Return [X, Y] of the center of cell containing provided text 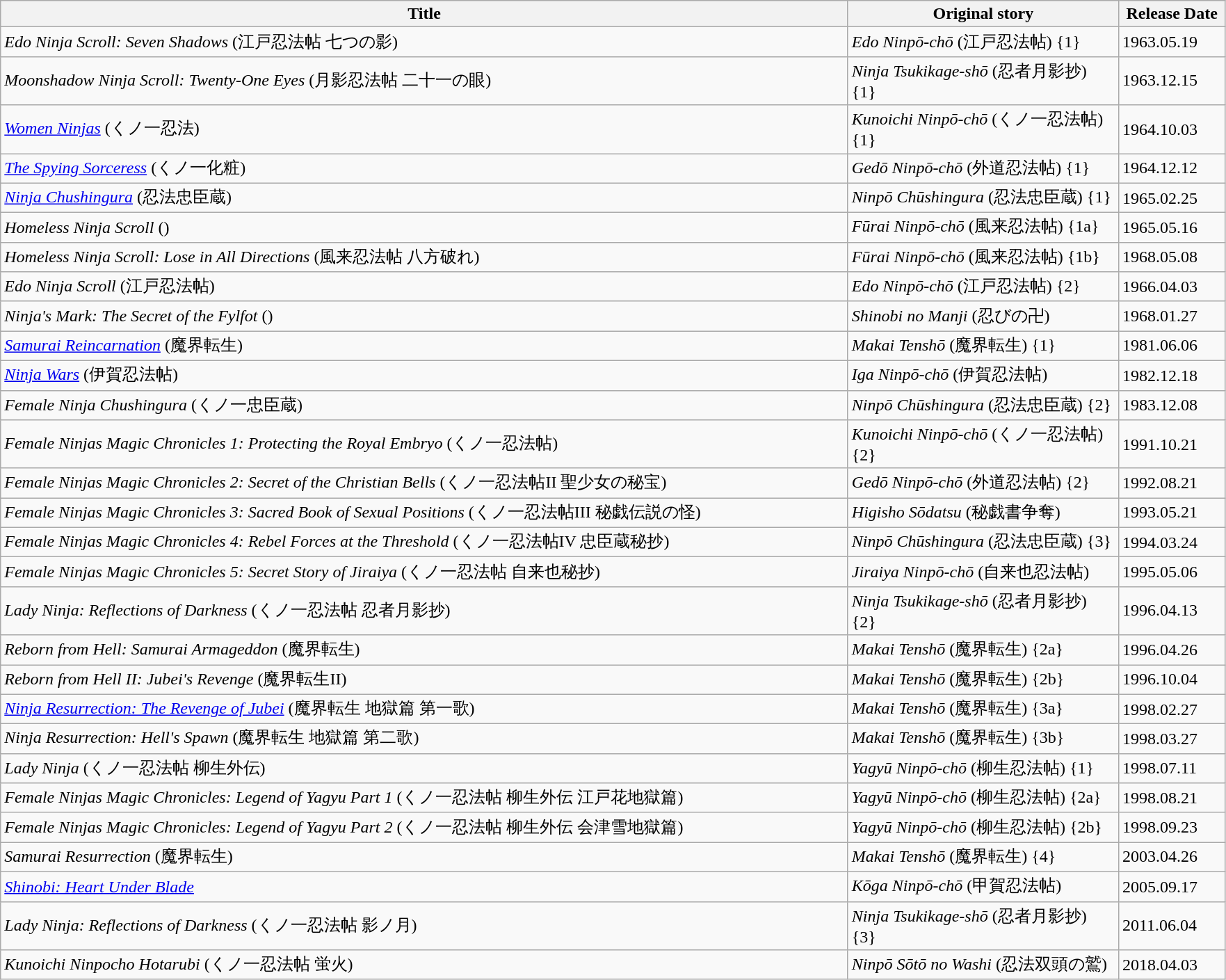
Female Ninjas Magic Chronicles 5: Secret Story of Jiraiya (くノ一忍法帖 自来也秘抄) [424, 572]
Ninja Resurrection: Hell's Spawn (魔界転生 地獄篇 第二歌) [424, 739]
Female Ninja Chushingura (くノ一忠臣蔵) [424, 405]
1993.05.21 [1172, 513]
1996.04.13 [1172, 611]
Moonshadow Ninja Scroll: Twenty-One Eyes (月影忍法帖 二十一の眼) [424, 81]
1968.05.08 [1172, 257]
Yagyū Ninpō-chō (柳生忍法帖) {2a} [983, 798]
1992.08.21 [1172, 483]
1964.10.03 [1172, 129]
Title [424, 14]
Kunoichi Ninpō-chō (くノ一忍法帖) {2} [983, 444]
Ninpō Chūshingura (忍法忠臣蔵) {1} [983, 198]
Shinobi no Manji (忍びの卍) [983, 316]
Female Ninjas Magic Chronicles: Legend of Yagyu Part 1 (くノ一忍法帖 柳生外伝 江戸花地獄篇) [424, 798]
1998.02.27 [1172, 709]
Female Ninjas Magic Chronicles 2: Secret of the Christian Bells (くノ一忍法帖II 聖少女の秘宝) [424, 483]
Samurai Resurrection (魔界転生) [424, 857]
Makai Tenshō (魔界転生) {3b} [983, 739]
Original story [983, 14]
2018.04.03 [1172, 965]
Makai Tenshō (魔界転生) {2b} [983, 680]
Homeless Ninja Scroll () [424, 228]
Shinobi: Heart Under Blade [424, 886]
1965.02.25 [1172, 198]
Ninja Resurrection: The Revenge of Jubei (魔界転生 地獄篇 第一歌) [424, 709]
The Spying Sorceress (くノ一化粧) [424, 168]
Kōga Ninpō-chō (甲賀忍法帖) [983, 886]
Lady Ninja: Reflections of Darkness (くノ一忍法帖 忍者月影抄) [424, 611]
Makai Tenshō (魔界転生) {1} [983, 346]
Women Ninjas (くノ一忍法) [424, 129]
Ninja Chushingura (忍法忠臣蔵) [424, 198]
Higisho Sōdatsu (秘戯書争奪) [983, 513]
Fūrai Ninpō-chō (風来忍法帖) {1a} [983, 228]
2005.09.17 [1172, 886]
Lady Ninja: Reflections of Darkness (くノ一忍法帖 影ノ月) [424, 926]
1994.03.24 [1172, 543]
Ninja Wars (伊賀忍法帖) [424, 376]
Ninpō Chūshingura (忍法忠臣蔵) {2} [983, 405]
2003.04.26 [1172, 857]
Female Ninjas Magic Chronicles: Legend of Yagyu Part 2 (くノ一忍法帖 柳生外伝 会津雪地獄篇) [424, 828]
Samurai Reincarnation (魔界転生) [424, 346]
Female Ninjas Magic Chronicles 4: Rebel Forces at the Threshold (くノ一忍法帖IV 忠臣蔵秘抄) [424, 543]
Female Ninjas Magic Chronicles 3: Sacred Book of Sexual Positions (くノ一忍法帖III 秘戯伝説の怪) [424, 513]
Jiraiya Ninpō-chō (自来也忍法帖) [983, 572]
1963.12.15 [1172, 81]
Reborn from Hell II: Jubei's Revenge (魔界転生II) [424, 680]
Ninja's Mark: The Secret of the Fylfot () [424, 316]
Yagyū Ninpō-chō (柳生忍法帖) {1} [983, 768]
1982.12.18 [1172, 376]
Makai Tenshō (魔界転生) {3a} [983, 709]
Iga Ninpō-chō (伊賀忍法帖) [983, 376]
Ninja Tsukikage-shō (忍者月影抄) {3} [983, 926]
Kunoichi Ninpocho Hotarubi (くノ一忍法帖 蛍火) [424, 965]
1998.09.23 [1172, 828]
Makai Tenshō (魔界転生) {4} [983, 857]
Gedō Ninpō-chō (外道忍法帖) {2} [983, 483]
1996.10.04 [1172, 680]
1995.05.06 [1172, 572]
Ninja Tsukikage-shō (忍者月影抄) {2} [983, 611]
1996.04.26 [1172, 650]
Ninja Tsukikage-shō (忍者月影抄) {1} [983, 81]
1966.04.03 [1172, 287]
1991.10.21 [1172, 444]
1968.01.27 [1172, 316]
Edo Ninja Scroll: Seven Shadows (江戸忍法帖 七つの影) [424, 42]
Kunoichi Ninpō-chō (くノ一忍法帖) {1} [983, 129]
Homeless Ninja Scroll: Lose in All Directions (風来忍法帖 八方破れ) [424, 257]
Edo Ninpō-chō (江戸忍法帖) {2} [983, 287]
1998.08.21 [1172, 798]
1964.12.12 [1172, 168]
2011.06.04 [1172, 926]
1998.03.27 [1172, 739]
Edo Ninpō-chō (江戸忍法帖) {1} [983, 42]
Ninpō Sōtō no Washi (忍法双頭の鷲) [983, 965]
Lady Ninja (くノ一忍法帖 柳生外伝) [424, 768]
1965.05.16 [1172, 228]
Ninpō Chūshingura (忍法忠臣蔵) {3} [983, 543]
1998.07.11 [1172, 768]
Yagyū Ninpō-chō (柳生忍法帖) {2b} [983, 828]
Reborn from Hell: Samurai Armageddon (魔界転生) [424, 650]
Release Date [1172, 14]
Makai Tenshō (魔界転生) {2a} [983, 650]
Gedō Ninpō-chō (外道忍法帖) {1} [983, 168]
1983.12.08 [1172, 405]
1981.06.06 [1172, 346]
1963.05.19 [1172, 42]
Female Ninjas Magic Chronicles 1: Protecting the Royal Embryo (くノ一忍法帖) [424, 444]
Edo Ninja Scroll (江戸忍法帖) [424, 287]
Fūrai Ninpō-chō (風来忍法帖) {1b} [983, 257]
